Search for the cell housing the specified text and yield its [x, y] center coordinate. 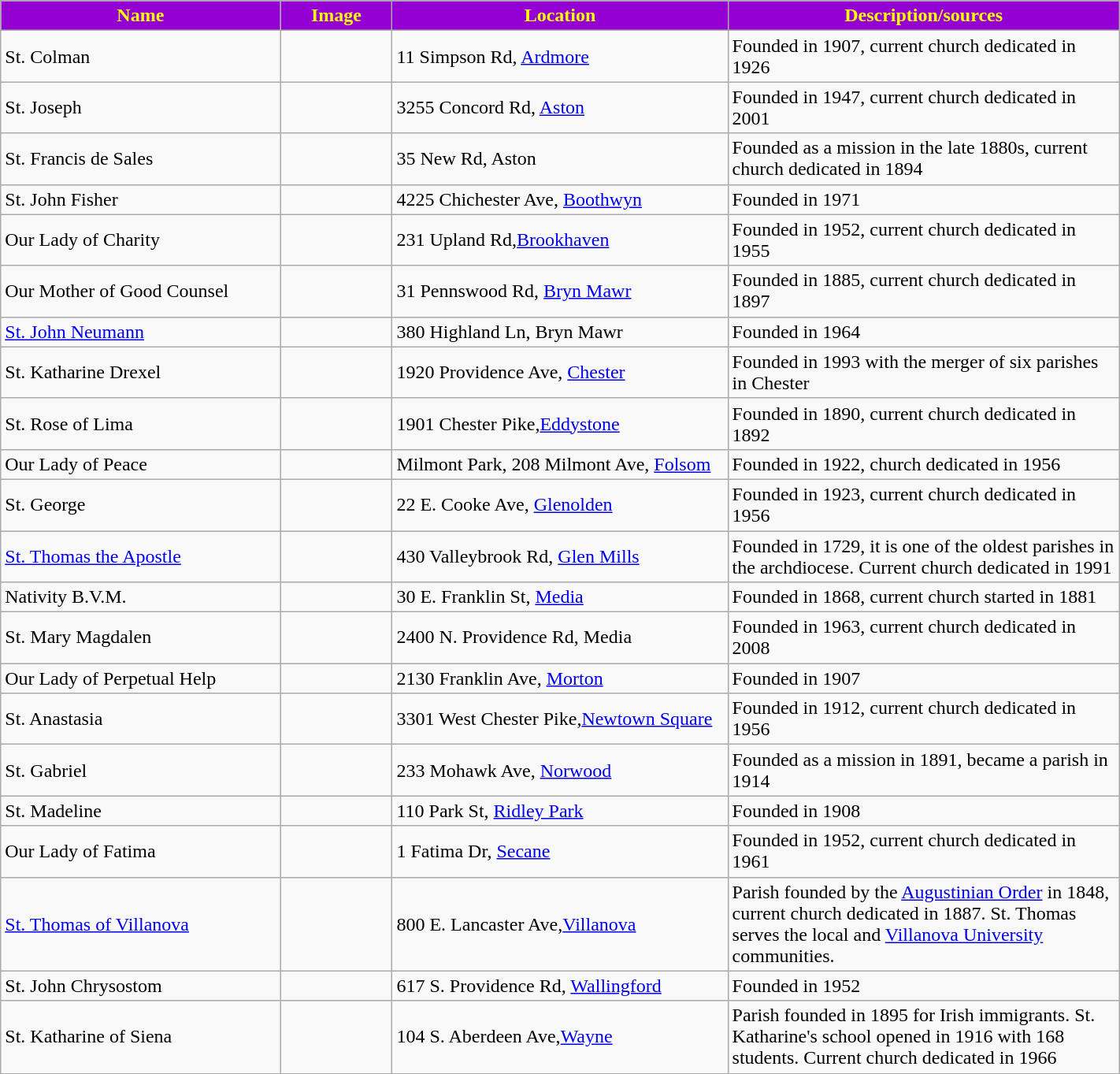
Parish founded by the Augustinian Order in 1848, current church dedicated in 1887. St. Thomas serves the local and Villanova University communities. [923, 923]
233 Mohawk Ave, Norwood [560, 771]
Founded in 1908 [923, 811]
St. Francis de Sales [140, 159]
St. Thomas of Villanova [140, 923]
Founded in 1907 [923, 678]
Our Lady of Peace [140, 464]
St. Rose of Lima [140, 424]
Our Lady of Charity [140, 240]
St. Katharine Drexel [140, 372]
Founded in 1922, church dedicated in 1956 [923, 464]
35 New Rd, Aston [560, 159]
Description/sources [923, 16]
St. Madeline [140, 811]
31 Pennswood Rd, Bryn Mawr [560, 292]
Founded in 1947, current church dedicated in 2001 [923, 107]
231 Upland Rd,Brookhaven [560, 240]
430 Valleybrook Rd, Glen Mills [560, 556]
617 S. Providence Rd, Wallingford [560, 986]
Founded in 1907, current church dedicated in 1926 [923, 57]
2400 N. Providence Rd, Media [560, 638]
St. Mary Magdalen [140, 638]
110 Park St, Ridley Park [560, 811]
1920 Providence Ave, Chester [560, 372]
Founded as a mission in the late 1880s, current church dedicated in 1894 [923, 159]
22 E. Cooke Ave, Glenolden [560, 504]
Founded in 1729, it is one of the oldest parishes in the archdiocese. Current church dedicated in 1991 [923, 556]
Our Lady of Fatima [140, 851]
St. Gabriel [140, 771]
800 E. Lancaster Ave,Villanova [560, 923]
Name [140, 16]
30 E. Franklin St, Media [560, 597]
St. Thomas the Apostle [140, 556]
380 Highland Ln, Bryn Mawr [560, 332]
2130 Franklin Ave, Morton [560, 678]
St. Katharine of Siena [140, 1037]
Founded in 1964 [923, 332]
St. Joseph [140, 107]
St. Anastasia [140, 719]
Founded in 1952, current church dedicated in 1961 [923, 851]
Our Lady of Perpetual Help [140, 678]
Nativity B.V.M. [140, 597]
Founded in 1952, current church dedicated in 1955 [923, 240]
Founded in 1890, current church dedicated in 1892 [923, 424]
Founded in 1912, current church dedicated in 1956 [923, 719]
11 Simpson Rd, Ardmore [560, 57]
St. Colman [140, 57]
3255 Concord Rd, Aston [560, 107]
Our Mother of Good Counsel [140, 292]
St. George [140, 504]
Founded as a mission in 1891, became a parish in 1914 [923, 771]
4225 Chichester Ave, Boothwyn [560, 199]
St. John Neumann [140, 332]
1 Fatima Dr, Secane [560, 851]
Founded in 1885, current church dedicated in 1897 [923, 292]
Milmont Park, 208 Milmont Ave, Folsom [560, 464]
Founded in 1952 [923, 986]
Parish founded in 1895 for Irish immigrants. St. Katharine's school opened in 1916 with 168 students. Current church dedicated in 1966 [923, 1037]
104 S. Aberdeen Ave,Wayne [560, 1037]
St. John Fisher [140, 199]
Founded in 1868, current church started in 1881 [923, 597]
3301 West Chester Pike,Newtown Square [560, 719]
Location [560, 16]
Founded in 1971 [923, 199]
1901 Chester Pike,Eddystone [560, 424]
Founded in 1993 with the merger of six parishes in Chester [923, 372]
Founded in 1923, current church dedicated in 1956 [923, 504]
St. John Chrysostom [140, 986]
Founded in 1963, current church dedicated in 2008 [923, 638]
Image [336, 16]
